Find where the given text appears and provide that cell's center as [x, y] coordinate. 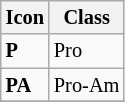
Class [86, 17]
Icon [25, 17]
PA [25, 85]
Pro [86, 51]
Pro-Am [86, 85]
P [25, 51]
